For the text-containing cell, return its midpoint in (X, Y) coordinate format. 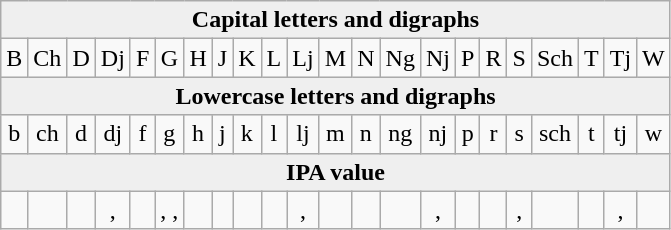
J (222, 58)
h (198, 134)
T (591, 58)
Ng (400, 58)
k (247, 134)
Lj (303, 58)
f (142, 134)
IPA value (336, 172)
Lowercase letters and digraphs (336, 96)
R (494, 58)
L (274, 58)
j (222, 134)
P (467, 58)
n (366, 134)
l (274, 134)
ch (48, 134)
, , (170, 210)
lj (303, 134)
Sch (554, 58)
Dj (112, 58)
M (335, 58)
d (81, 134)
t (591, 134)
Nj (438, 58)
g (170, 134)
F (142, 58)
r (494, 134)
dj (112, 134)
S (519, 58)
m (335, 134)
tj (620, 134)
b (14, 134)
D (81, 58)
G (170, 58)
s (519, 134)
Capital letters and digraphs (336, 20)
Ch (48, 58)
ng (400, 134)
sch (554, 134)
H (198, 58)
Tj (620, 58)
p (467, 134)
nj (438, 134)
N (366, 58)
w (654, 134)
W (654, 58)
B (14, 58)
K (247, 58)
